Find where the given text appears and provide that cell's center as [x, y] coordinate. 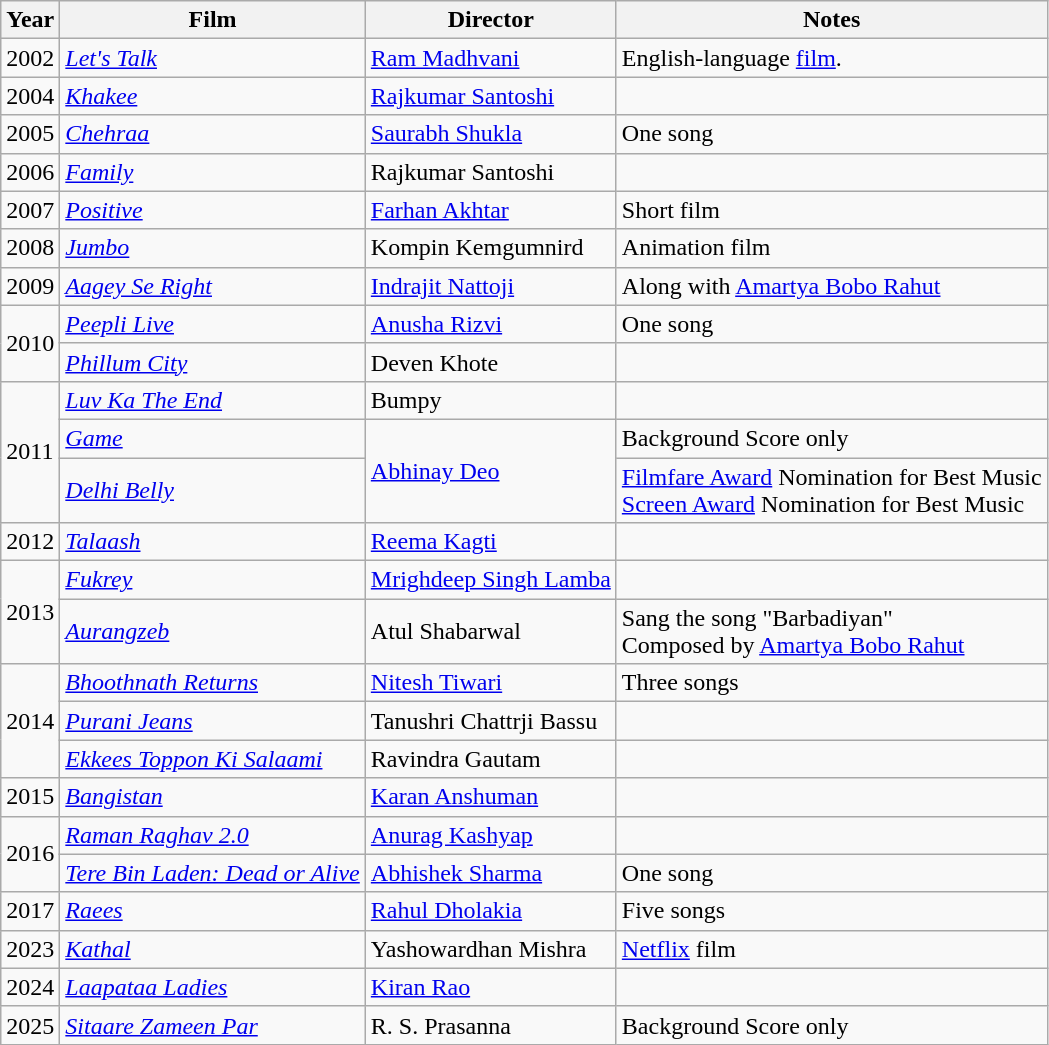
Laapataa Ladies [212, 987]
Saurabh Shukla [490, 134]
Ram Madhvani [490, 58]
Sitaare Zameen Par [212, 1025]
Along with Amartya Bobo Rahut [832, 286]
Yashowardhan Mishra [490, 949]
Director [490, 20]
2010 [30, 343]
Kompin Kemgumnird [490, 248]
2023 [30, 949]
Aurangzeb [212, 632]
Deven Khote [490, 362]
Delhi Belly [212, 490]
2025 [30, 1025]
Tere Bin Laden: Dead or Alive [212, 873]
Phillum City [212, 362]
Raman Raghav 2.0 [212, 835]
Mrighdeep Singh Lamba [490, 580]
Talaash [212, 542]
Bhoothnath Returns [212, 683]
2008 [30, 248]
Anusha Rizvi [490, 324]
2015 [30, 797]
Luv Ka The End [212, 400]
2004 [30, 96]
2014 [30, 721]
Netflix film [832, 949]
Filmfare Award Nomination for Best MusicScreen Award Nomination for Best Music [832, 490]
Let's Talk [212, 58]
2013 [30, 612]
Family [212, 172]
Positive [212, 210]
2011 [30, 452]
Farhan Akhtar [490, 210]
2016 [30, 854]
Animation film [832, 248]
Fukrey [212, 580]
Purani Jeans [212, 721]
Film [212, 20]
English-language film. [832, 58]
2005 [30, 134]
Five songs [832, 911]
Karan Anshuman [490, 797]
Aagey Se Right [212, 286]
Rahul Dholakia [490, 911]
2024 [30, 987]
2017 [30, 911]
Three songs [832, 683]
Indrajit Nattoji [490, 286]
Jumbo [212, 248]
Ekkees Toppon Ki Salaami [212, 759]
Abhishek Sharma [490, 873]
Sang the song "Barbadiyan"Composed by Amartya Bobo Rahut [832, 632]
Abhinay Deo [490, 470]
Khakee [212, 96]
Chehraa [212, 134]
R. S. Prasanna [490, 1025]
Short film [832, 210]
Game [212, 438]
2006 [30, 172]
2009 [30, 286]
Ravindra Gautam [490, 759]
Bumpy [490, 400]
Bangistan [212, 797]
Atul Shabarwal [490, 632]
2012 [30, 542]
2002 [30, 58]
Kathal [212, 949]
Peepli Live [212, 324]
Raees [212, 911]
Nitesh Tiwari [490, 683]
Anurag Kashyap [490, 835]
Reema Kagti [490, 542]
Notes [832, 20]
2007 [30, 210]
Year [30, 20]
Kiran Rao [490, 987]
Tanushri Chattrji Bassu [490, 721]
